Identify which cell holds the provided text, then report its (x, y) central coordinate. 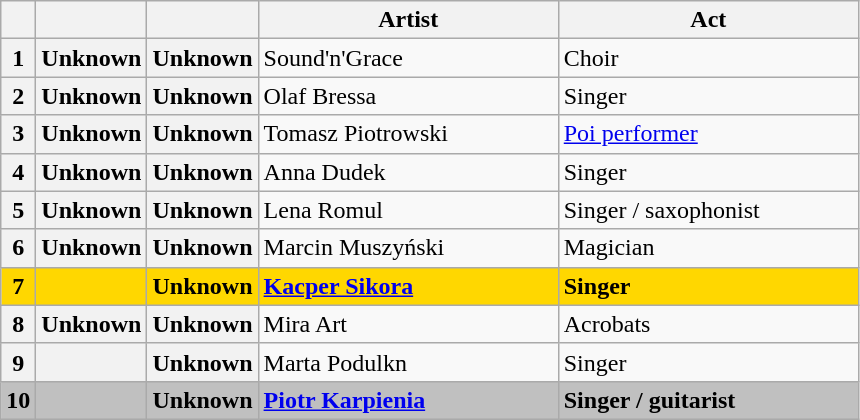
10 (18, 400)
Singer / saxophonist (708, 210)
Poi performer (708, 134)
Sound'n'Grace (408, 58)
9 (18, 362)
2 (18, 96)
Act (708, 20)
Lena Romul (408, 210)
5 (18, 210)
Marcin Muszyński (408, 248)
Kacper Sikora (408, 286)
Olaf Bressa (408, 96)
Tomasz Piotrowski (408, 134)
6 (18, 248)
Mira Art (408, 324)
3 (18, 134)
Artist (408, 20)
Anna Dudek (408, 172)
Marta Podulkn (408, 362)
7 (18, 286)
4 (18, 172)
Magician (708, 248)
Singer / guitarist (708, 400)
1 (18, 58)
8 (18, 324)
Piotr Karpienia (408, 400)
Choir (708, 58)
Acrobats (708, 324)
